Provide the [X, Y] coordinate of the cell's center where the given text is located.  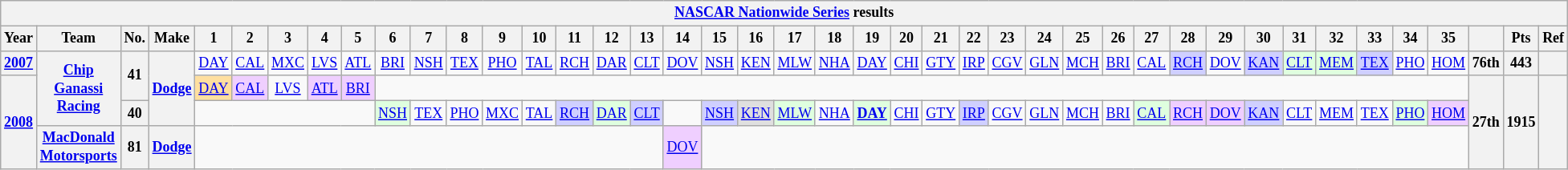
27th [1485, 122]
13 [647, 38]
11 [575, 38]
9 [503, 38]
17 [795, 38]
MacDonald Motorsports [79, 148]
21 [941, 38]
Make [172, 38]
30 [1264, 38]
81 [135, 148]
16 [755, 38]
Team [79, 38]
443 [1521, 63]
2008 [19, 122]
27 [1151, 38]
29 [1225, 38]
25 [1083, 38]
5 [358, 38]
12 [612, 38]
18 [834, 38]
8 [464, 38]
7 [429, 38]
2 [250, 38]
32 [1337, 38]
34 [1410, 38]
Chip Ganassi Racing [79, 88]
14 [682, 38]
31 [1299, 38]
Pts [1521, 38]
33 [1375, 38]
4 [324, 38]
15 [719, 38]
3 [288, 38]
26 [1118, 38]
41 [135, 75]
2007 [19, 63]
NASCAR Nationwide Series results [784, 13]
28 [1188, 38]
23 [1007, 38]
Ref [1554, 38]
20 [906, 38]
10 [539, 38]
76th [1485, 63]
35 [1448, 38]
No. [135, 38]
Year [19, 38]
19 [872, 38]
1915 [1521, 122]
22 [975, 38]
40 [135, 112]
6 [393, 38]
24 [1045, 38]
1 [214, 38]
